Find where the given text appears and provide that cell's center as (x, y) coordinate. 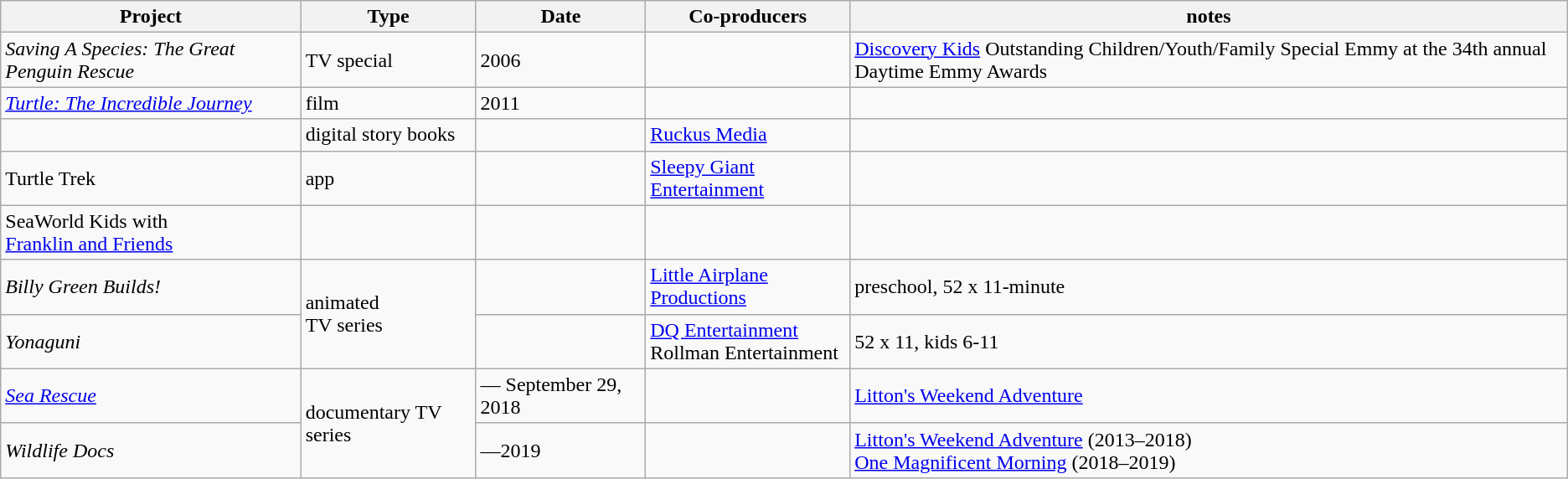
52 x 11, kids 6-11 (1210, 342)
Ruckus Media (748, 135)
preschool, 52 x 11-minute (1210, 286)
Wildlife Docs (151, 451)
— September 29, 2018 (561, 395)
Little Airplane Productions (748, 286)
2011 (561, 103)
animatedTV series (389, 314)
Litton's Weekend Adventure (1210, 395)
Co-producers (748, 17)
notes (1210, 17)
DQ EntertainmentRollman Entertainment (748, 342)
SeaWorld Kids withFranklin and Friends (151, 233)
Project (151, 17)
documentary TV series (389, 423)
Sleepy Giant Entertainment (748, 178)
Date (561, 17)
Saving A Species: The Great Penguin Rescue (151, 60)
Turtle: The Incredible Journey (151, 103)
app (389, 178)
Type (389, 17)
Yonaguni (151, 342)
Litton's Weekend Adventure (2013–2018)One Magnificent Morning (2018–2019) (1210, 451)
2006 (561, 60)
TV special (389, 60)
digital story books (389, 135)
film (389, 103)
Discovery Kids Outstanding Children/Youth/Family Special Emmy at the 34th annual Daytime Emmy Awards (1210, 60)
—2019 (561, 451)
Turtle Trek (151, 178)
Billy Green Builds! (151, 286)
Sea Rescue (151, 395)
